Provide the [X, Y] coordinate of the cell's center where the given text is located.  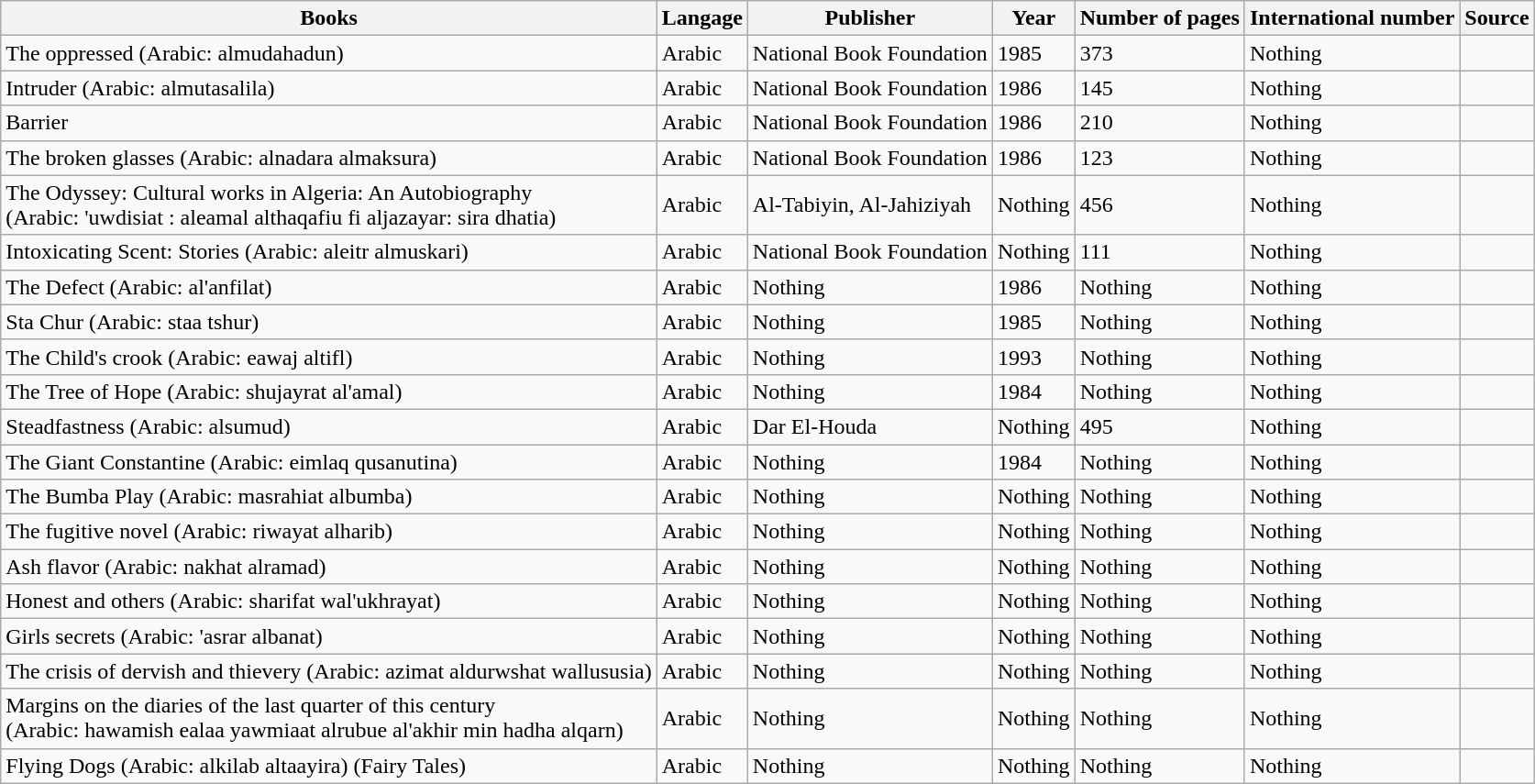
International number [1352, 18]
Flying Dogs (Arabic: alkilab altaayira) (Fairy Tales) [329, 766]
Girls secrets (Arabic: 'asrar albanat) [329, 636]
The Odyssey: Cultural works in Algeria: An Autobiography(Arabic: 'uwdisiat : aleamal althaqafiu fi aljazayar: sira dhatia) [329, 205]
123 [1159, 158]
The fugitive novel (Arabic: riwayat alharib) [329, 532]
The Tree of Hope (Arabic: shujayrat al'amal) [329, 392]
Honest and others (Arabic: sharifat wal'ukhrayat) [329, 602]
111 [1159, 252]
Margins on the diaries of the last quarter of this century(Arabic: hawamish ealaa yawmiaat alrubue al'akhir min hadha alqarn) [329, 719]
Intoxicating Scent: Stories (Arabic: aleitr almuskari) [329, 252]
Year [1033, 18]
Books [329, 18]
Sta Chur (Arabic: staa tshur) [329, 322]
456 [1159, 205]
The broken glasses (Arabic: alnadara almaksura) [329, 158]
Publisher [869, 18]
210 [1159, 123]
The Child's crook (Arabic: eawaj altifl) [329, 357]
Langage [702, 18]
Number of pages [1159, 18]
Dar El-Houda [869, 426]
373 [1159, 53]
The Giant Constantine (Arabic: eimlaq qusanutina) [329, 461]
145 [1159, 88]
Source [1496, 18]
The crisis of dervish and thievery (Arabic: azimat aldurwshat wallususia) [329, 671]
The Defect (Arabic: al'anfilat) [329, 287]
Al-Tabiyin, Al-Jahiziyah [869, 205]
Steadfastness (Arabic: alsumud) [329, 426]
1993 [1033, 357]
Barrier [329, 123]
495 [1159, 426]
Ash flavor (Arabic: nakhat alramad) [329, 567]
The oppressed (Arabic: almudahadun) [329, 53]
Intruder (Arabic: almutasalila) [329, 88]
The Bumba Play (Arabic: masrahiat albumba) [329, 497]
